Search for the cell housing the specified text and yield its [X, Y] center coordinate. 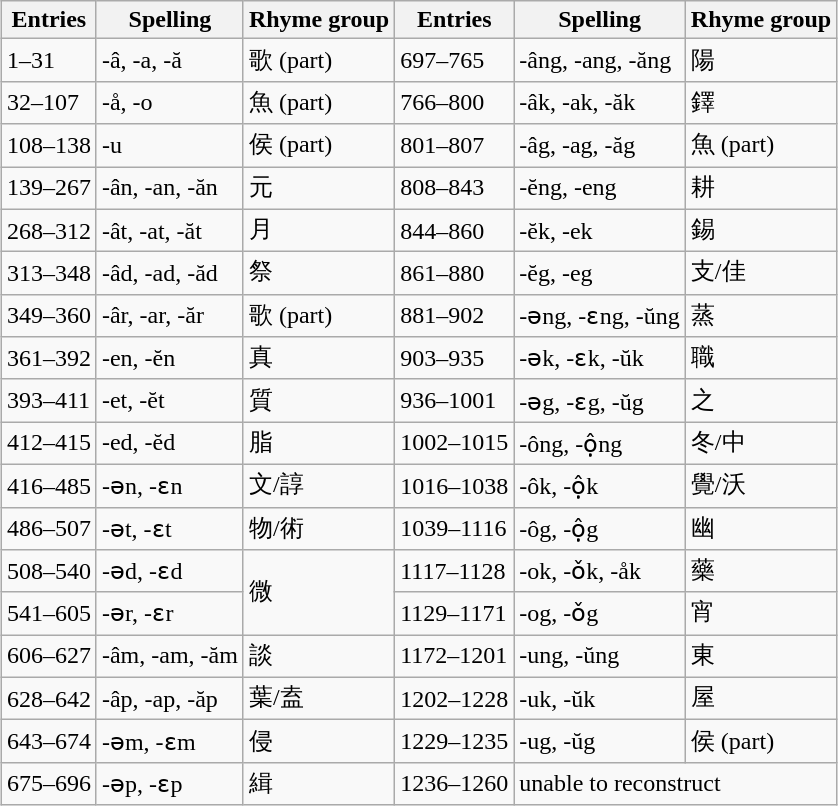
361–392 [48, 358]
108–138 [48, 146]
支/佳 [760, 274]
-ən, -ɛn [170, 486]
宵 [760, 614]
物/術 [318, 528]
643–674 [48, 742]
412–415 [48, 444]
-əp, -ɛp [170, 784]
1229–1235 [454, 742]
職 [760, 358]
139–267 [48, 188]
268–312 [48, 230]
881–902 [454, 316]
-ək, -ɛk, -ŭk [600, 358]
-ug, -ŭg [600, 742]
錫 [760, 230]
1–31 [48, 60]
801–807 [454, 146]
祭 [318, 274]
陽 [760, 60]
-âp, -ap, -ăp [170, 698]
微 [318, 592]
侵 [318, 742]
-ân, -an, -ăn [170, 188]
質 [318, 400]
675–696 [48, 784]
-ung, -ŭng [600, 656]
606–627 [48, 656]
349–360 [48, 316]
697–765 [454, 60]
903–935 [454, 358]
313–348 [48, 274]
1202–1228 [454, 698]
1002–1015 [454, 444]
861–880 [454, 274]
486–507 [48, 528]
-ông, -ộng [600, 444]
真 [318, 358]
-og, -ǒg [600, 614]
-ok, -ǒk, -åk [600, 572]
-ôg, -ộg [600, 528]
蒸 [760, 316]
unable to reconstruct [676, 784]
-âg, -ag, -ăg [600, 146]
-ĕk, -ek [600, 230]
-âng, -ang, -ăng [600, 60]
1016–1038 [454, 486]
月 [318, 230]
628–642 [48, 698]
-ât, -at, -ăt [170, 230]
藥 [760, 572]
-ĕg, -eg [600, 274]
-âd, -ad, -ăd [170, 274]
-u [170, 146]
-ôk, -ộk [600, 486]
-âk, -ak, -ăk [600, 102]
-et, -ĕt [170, 400]
844–860 [454, 230]
766–800 [454, 102]
-en, -ĕn [170, 358]
-ĕng, -eng [600, 188]
-å, -o [170, 102]
541–605 [48, 614]
冬/中 [760, 444]
鐸 [760, 102]
-əng, -ɛng, -ŭng [600, 316]
元 [318, 188]
1236–1260 [454, 784]
脂 [318, 444]
耕 [760, 188]
-âm, -am, -ăm [170, 656]
508–540 [48, 572]
32–107 [48, 102]
936–1001 [454, 400]
-əm, -ɛm [170, 742]
葉/盍 [318, 698]
之 [760, 400]
1129–1171 [454, 614]
1039–1116 [454, 528]
緝 [318, 784]
文/諄 [318, 486]
-ər, -ɛr [170, 614]
-â, -a, -ă [170, 60]
808–843 [454, 188]
1172–1201 [454, 656]
393–411 [48, 400]
幽 [760, 528]
-əg, -ɛg, -ŭg [600, 400]
-uk, -ŭk [600, 698]
1117–1128 [454, 572]
屋 [760, 698]
覺/沃 [760, 486]
談 [318, 656]
-ed, -ĕd [170, 444]
416–485 [48, 486]
-ət, -ɛt [170, 528]
東 [760, 656]
-əd, -ɛd [170, 572]
-âr, -ar, -ăr [170, 316]
